Locate the cell with the specified text and output its (x, y) center coordinate. 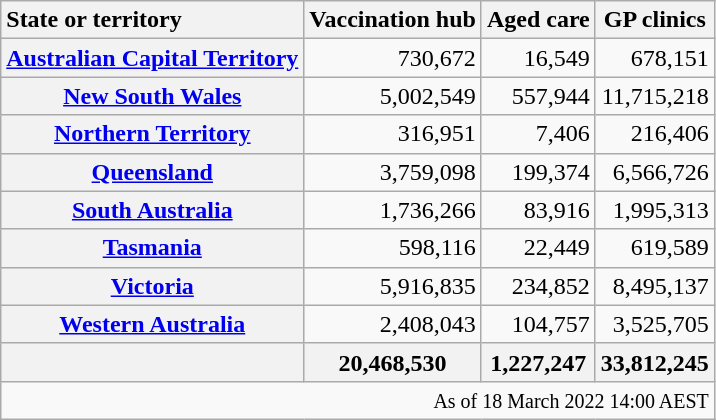
7,406 (538, 134)
3,525,705 (654, 324)
Aged care (538, 20)
Australian Capital Territory (152, 58)
Western Australia (152, 324)
619,589 (654, 248)
South Australia (152, 210)
22,449 (538, 248)
2,408,043 (393, 324)
5,916,835 (393, 286)
5,002,549 (393, 96)
557,944 (538, 96)
730,672 (393, 58)
199,374 (538, 172)
33,812,245 (654, 362)
234,852 (538, 286)
Northern Territory (152, 134)
104,757 (538, 324)
678,151 (654, 58)
316,951 (393, 134)
3,759,098 (393, 172)
1,995,313 (654, 210)
Victoria (152, 286)
216,406 (654, 134)
Queensland (152, 172)
6,566,726 (654, 172)
11,715,218 (654, 96)
State or territory (152, 20)
598,116 (393, 248)
16,549 (538, 58)
Vaccination hub (393, 20)
New South Wales (152, 96)
8,495,137 (654, 286)
GP clinics (654, 20)
Tasmania (152, 248)
As of 18 March 2022 14:00 AEST (358, 400)
20,468,530 (393, 362)
83,916 (538, 210)
1,736,266 (393, 210)
1,227,247 (538, 362)
